Search for the cell housing the specified text and yield its [X, Y] center coordinate. 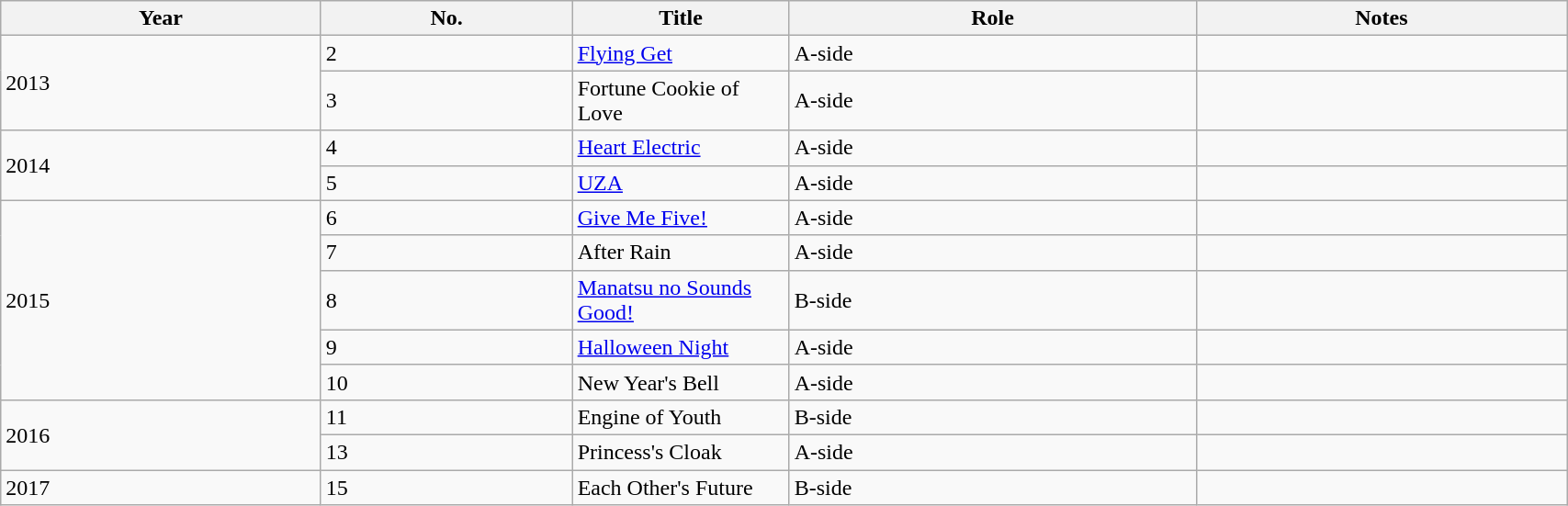
UZA [681, 183]
5 [446, 183]
Each Other's Future [681, 488]
Flying Get [681, 53]
Give Me Five! [681, 218]
15 [446, 488]
Heart Electric [681, 148]
Manatsu no Sounds Good! [681, 299]
13 [446, 452]
Year [162, 18]
Title [681, 18]
Halloween Night [681, 347]
7 [446, 253]
Fortune Cookie of Love [681, 101]
2013 [162, 83]
No. [446, 18]
2 [446, 53]
2016 [162, 434]
2017 [162, 488]
6 [446, 218]
Role [992, 18]
9 [446, 347]
8 [446, 299]
11 [446, 417]
2015 [162, 299]
New Year's Bell [681, 382]
After Rain [681, 253]
Notes [1382, 18]
Princess's Cloak [681, 452]
2014 [162, 165]
3 [446, 101]
10 [446, 382]
Engine of Youth [681, 417]
4 [446, 148]
